Detect which cell encompasses the target text, then output its (X, Y) center coordinate. 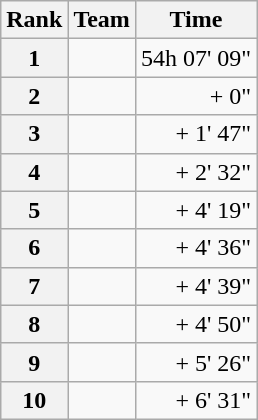
54h 07' 09" (196, 58)
8 (34, 324)
+ 4' 36" (196, 248)
+ 5' 26" (196, 362)
6 (34, 248)
Rank (34, 20)
Team (102, 20)
5 (34, 210)
+ 4' 50" (196, 324)
4 (34, 172)
2 (34, 96)
+ 2' 32" (196, 172)
+ 0" (196, 96)
+ 4' 19" (196, 210)
+ 1' 47" (196, 134)
+ 6' 31" (196, 400)
3 (34, 134)
+ 4' 39" (196, 286)
9 (34, 362)
7 (34, 286)
1 (34, 58)
10 (34, 400)
Time (196, 20)
